Search for the cell housing the specified text and yield its [x, y] center coordinate. 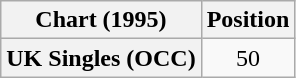
50 [248, 58]
Position [248, 20]
Chart (1995) [101, 20]
UK Singles (OCC) [101, 58]
